From the cell containing the given text, extract its center point as [X, Y] coordinate. 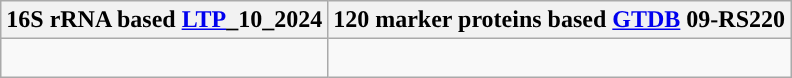
120 marker proteins based GTDB 09-RS220 [560, 20]
16S rRNA based LTP_10_2024 [164, 20]
